Identify which cell holds the provided text, then report its (x, y) central coordinate. 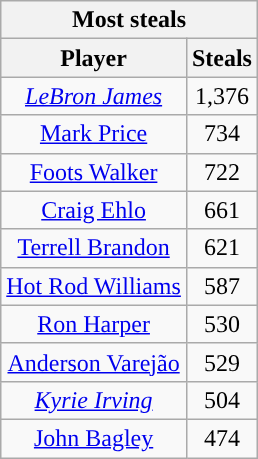
587 (222, 286)
504 (222, 400)
722 (222, 172)
LeBron James (94, 96)
Hot Rod Williams (94, 286)
Mark Price (94, 134)
529 (222, 362)
Anderson Varejão (94, 362)
Most steals (130, 20)
474 (222, 438)
734 (222, 134)
1,376 (222, 96)
Terrell Brandon (94, 248)
Craig Ehlo (94, 210)
661 (222, 210)
621 (222, 248)
Foots Walker (94, 172)
John Bagley (94, 438)
Steals (222, 58)
530 (222, 324)
Player (94, 58)
Kyrie Irving (94, 400)
Ron Harper (94, 324)
